Identify which cell holds the provided text, then report its [x, y] central coordinate. 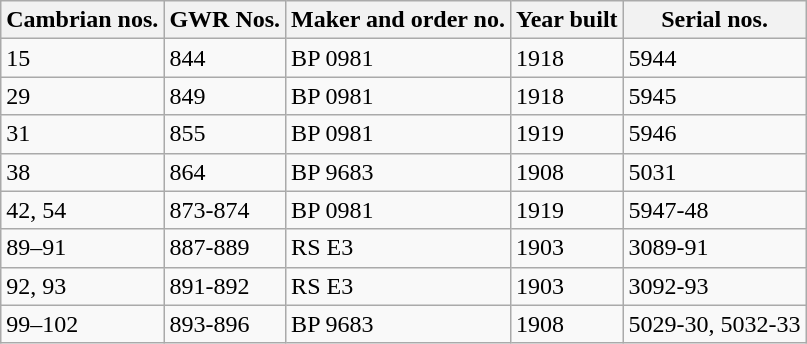
864 [225, 172]
31 [82, 134]
5945 [714, 96]
89–91 [82, 248]
5947-48 [714, 210]
Year built [566, 20]
891-892 [225, 286]
92, 93 [82, 286]
5946 [714, 134]
Cambrian nos. [82, 20]
873-874 [225, 210]
887-889 [225, 248]
GWR Nos. [225, 20]
3089-91 [714, 248]
5031 [714, 172]
38 [82, 172]
Maker and order no. [398, 20]
893-896 [225, 324]
5944 [714, 58]
Serial nos. [714, 20]
5029-30, 5032-33 [714, 324]
3092-93 [714, 286]
15 [82, 58]
99–102 [82, 324]
855 [225, 134]
29 [82, 96]
844 [225, 58]
849 [225, 96]
42, 54 [82, 210]
